Determine the [x, y] coordinate at the center of the cell enclosing the given text.  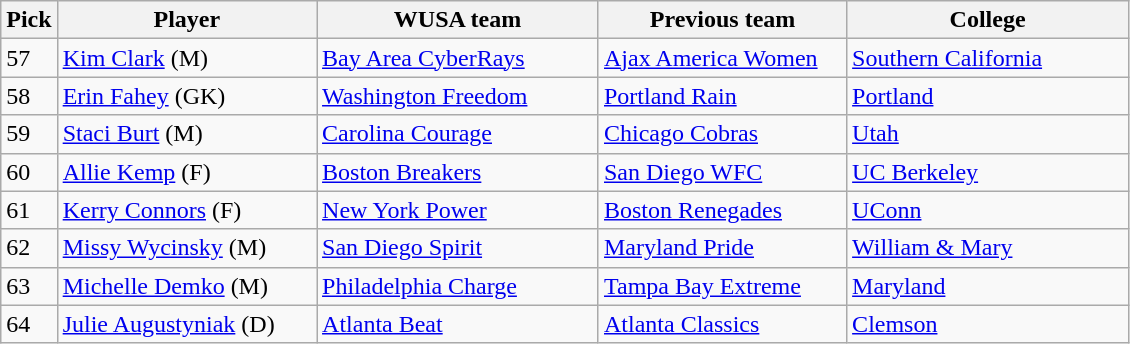
Kerry Connors (F) [186, 210]
61 [29, 210]
UConn [988, 210]
57 [29, 58]
Chicago Cobras [722, 134]
60 [29, 172]
Staci Burt (M) [186, 134]
WUSA team [458, 20]
Allie Kemp (F) [186, 172]
Ajax America Women [722, 58]
Previous team [722, 20]
Julie Augustyniak (D) [186, 324]
Philadelphia Charge [458, 286]
Clemson [988, 324]
Boston Breakers [458, 172]
College [988, 20]
San Diego WFC [722, 172]
Bay Area CyberRays [458, 58]
58 [29, 96]
59 [29, 134]
Player [186, 20]
Portland Rain [722, 96]
William & Mary [988, 248]
Tampa Bay Extreme [722, 286]
San Diego Spirit [458, 248]
Maryland [988, 286]
Boston Renegades [722, 210]
Carolina Courage [458, 134]
Michelle Demko (M) [186, 286]
Atlanta Classics [722, 324]
Erin Fahey (GK) [186, 96]
Southern California [988, 58]
Pick [29, 20]
63 [29, 286]
UC Berkeley [988, 172]
Washington Freedom [458, 96]
62 [29, 248]
Atlanta Beat [458, 324]
Utah [988, 134]
64 [29, 324]
Portland [988, 96]
Kim Clark (M) [186, 58]
Missy Wycinsky (M) [186, 248]
New York Power [458, 210]
Maryland Pride [722, 248]
